Return (X, Y) of the center of cell containing provided text 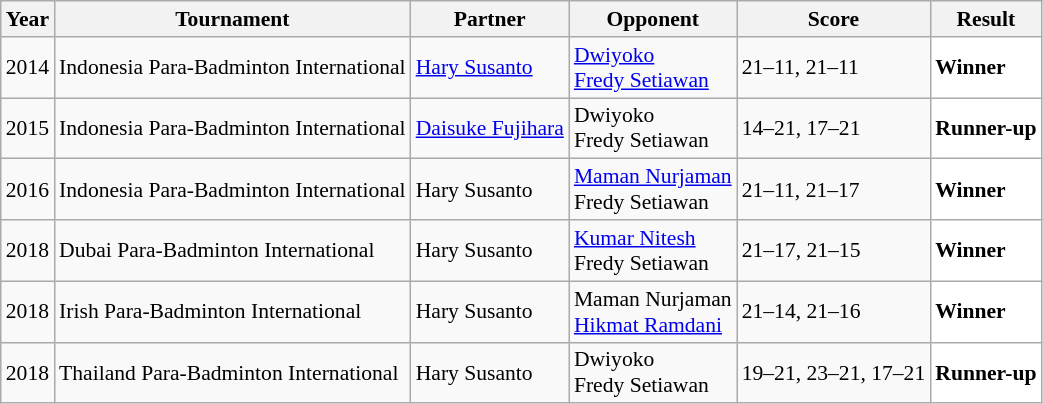
Score (834, 19)
Result (986, 19)
Irish Para-Badminton International (232, 312)
Tournament (232, 19)
14–21, 17–21 (834, 128)
Daisuke Fujihara (490, 128)
Dubai Para-Badminton International (232, 250)
Kumar Nitesh Fredy Setiawan (653, 250)
19–21, 23–21, 17–21 (834, 372)
21–11, 21–11 (834, 68)
Maman Nurjaman Hikmat Ramdani (653, 312)
21–17, 21–15 (834, 250)
Opponent (653, 19)
2014 (28, 68)
Maman Nurjaman Fredy Setiawan (653, 190)
21–11, 21–17 (834, 190)
2016 (28, 190)
2015 (28, 128)
21–14, 21–16 (834, 312)
Thailand Para-Badminton International (232, 372)
Year (28, 19)
Partner (490, 19)
